Search for the cell housing the specified text and yield its [x, y] center coordinate. 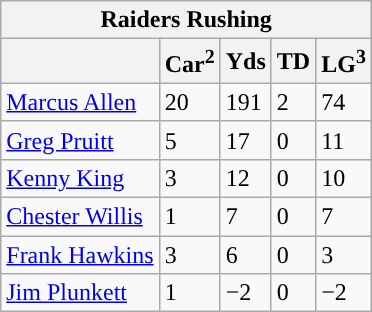
Car2 [190, 62]
6 [246, 255]
11 [344, 140]
Jim Plunkett [80, 293]
5 [190, 140]
TD [293, 62]
Frank Hawkins [80, 255]
Chester Willis [80, 217]
Greg Pruitt [80, 140]
Marcus Allen [80, 102]
2 [293, 102]
20 [190, 102]
Yds [246, 62]
12 [246, 178]
LG3 [344, 62]
Kenny King [80, 178]
Raiders Rushing [186, 20]
191 [246, 102]
10 [344, 178]
74 [344, 102]
17 [246, 140]
